Locate the cell with the specified text and output its (x, y) center coordinate. 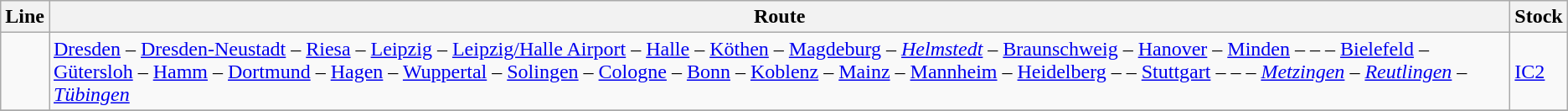
Route (779, 17)
Stock (1539, 17)
Line (25, 17)
IC2 (1539, 71)
